Return the (X, Y) coordinate for the center point of the cell that contains the specified text.  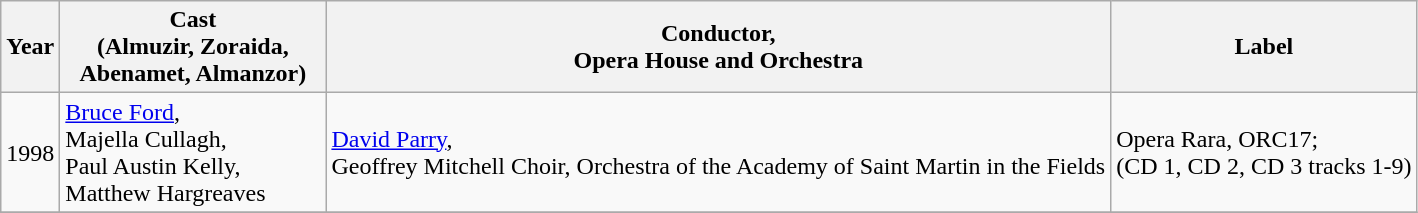
Cast (Almuzir, Zoraida, Abenamet, Almanzor) (193, 47)
Bruce Ford,Majella Cullagh,Paul Austin Kelly,Matthew Hargreaves (193, 152)
David Parry,Geoffrey Mitchell Choir, Orchestra of the Academy of Saint Martin in the Fields (718, 152)
Year (30, 47)
1998 (30, 152)
Conductor,Opera House and Orchestra (718, 47)
Opera Rara, ORC17;(CD 1, CD 2, CD 3 tracks 1-9) (1264, 152)
Label (1264, 47)
